From the cell containing the given text, extract its center point as (x, y) coordinate. 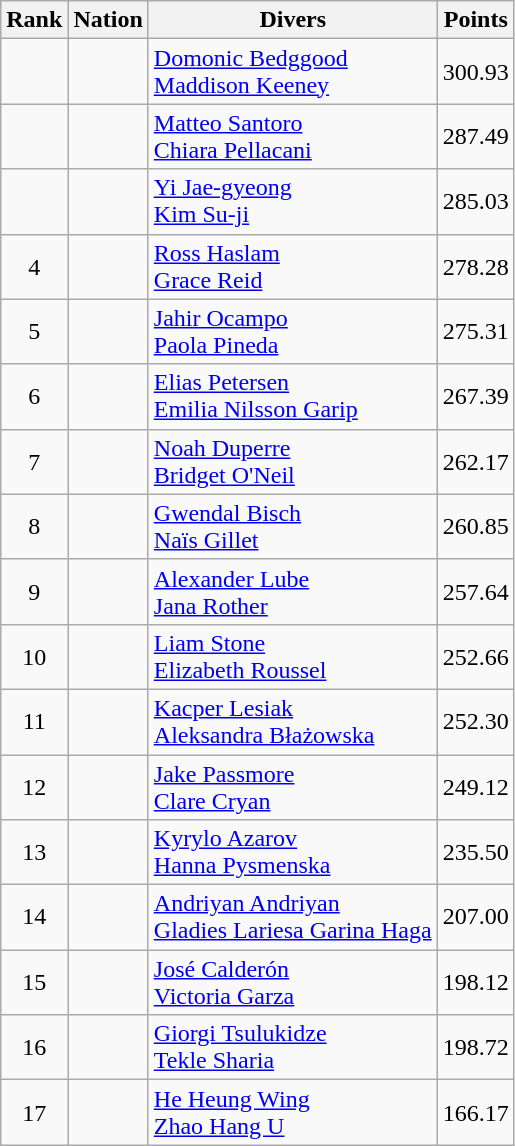
6 (34, 396)
17 (34, 1112)
Jahir OcampoPaola Pineda (292, 332)
166.17 (476, 1112)
8 (34, 526)
13 (34, 852)
285.03 (476, 202)
Elias PetersenEmilia Nilsson Garip (292, 396)
207.00 (476, 918)
275.31 (476, 332)
5 (34, 332)
198.12 (476, 982)
235.50 (476, 852)
10 (34, 656)
278.28 (476, 266)
252.30 (476, 722)
14 (34, 918)
He Heung WingZhao Hang U (292, 1112)
12 (34, 786)
198.72 (476, 1048)
267.39 (476, 396)
Liam StoneElizabeth Roussel (292, 656)
262.17 (476, 462)
José CalderónVictoria Garza (292, 982)
Alexander LubeJana Rother (292, 592)
Ross HaslamGrace Reid (292, 266)
Gwendal BischNaïs Gillet (292, 526)
Nation (108, 20)
252.66 (476, 656)
Giorgi TsulukidzeTekle Sharia (292, 1048)
Yi Jae-gyeongKim Su-ji (292, 202)
260.85 (476, 526)
249.12 (476, 786)
Andriyan AndriyanGladies Lariesa Garina Haga (292, 918)
Domonic BedggoodMaddison Keeney (292, 72)
287.49 (476, 136)
11 (34, 722)
Jake PassmoreClare Cryan (292, 786)
Noah DuperreBridget O'Neil (292, 462)
Points (476, 20)
Divers (292, 20)
Kacper LesiakAleksandra Błażowska (292, 722)
Matteo SantoroChiara Pellacani (292, 136)
9 (34, 592)
4 (34, 266)
300.93 (476, 72)
257.64 (476, 592)
15 (34, 982)
7 (34, 462)
Rank (34, 20)
Kyrylo AzarovHanna Pysmenska (292, 852)
16 (34, 1048)
